For the text-containing cell, return its midpoint in [x, y] coordinate format. 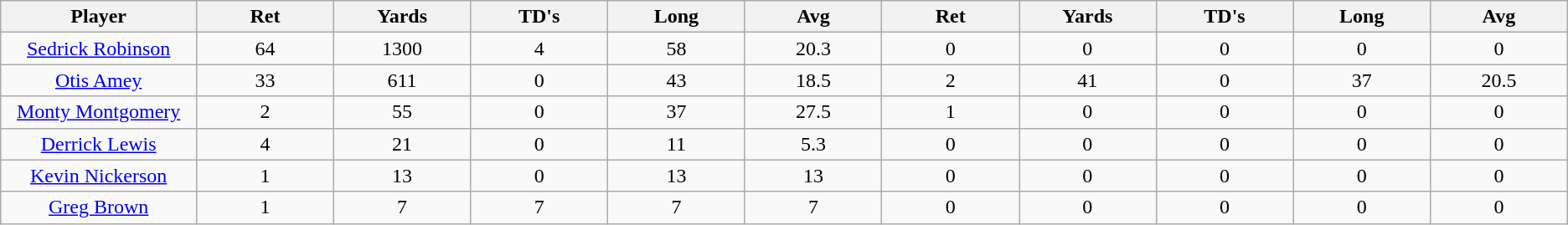
58 [677, 49]
27.5 [813, 112]
21 [402, 144]
43 [677, 80]
20.3 [813, 49]
41 [1088, 80]
11 [677, 144]
1300 [402, 49]
55 [402, 112]
Sedrick Robinson [99, 49]
Otis Amey [99, 80]
Player [99, 17]
33 [266, 80]
Monty Montgomery [99, 112]
18.5 [813, 80]
20.5 [1499, 80]
Greg Brown [99, 207]
Kevin Nickerson [99, 176]
64 [266, 49]
Derrick Lewis [99, 144]
611 [402, 80]
5.3 [813, 144]
